Locate the cell with the specified text and output its (X, Y) center coordinate. 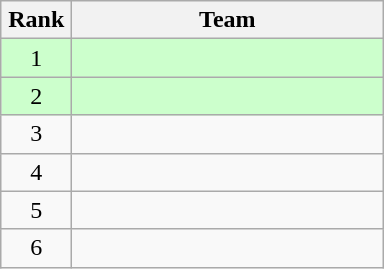
4 (36, 172)
Team (228, 20)
Rank (36, 20)
3 (36, 134)
2 (36, 96)
1 (36, 58)
6 (36, 248)
5 (36, 210)
